Provide the (X, Y) coordinate of the cell's center where the given text is located.  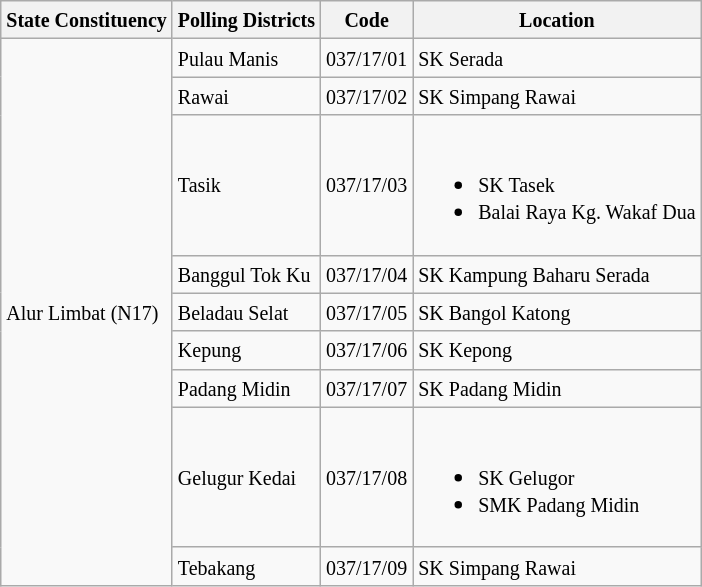
037/17/07 (367, 388)
Tasik (246, 185)
SK TasekBalai Raya Kg. Wakaf Dua (557, 185)
037/17/06 (367, 350)
037/17/02 (367, 96)
SK GelugorSMK Padang Midin (557, 477)
037/17/09 (367, 566)
Tebakang (246, 566)
Alur Limbat (N17) (87, 312)
Padang Midin (246, 388)
037/17/04 (367, 274)
037/17/01 (367, 58)
SK Kepong (557, 350)
SK Padang Midin (557, 388)
SK Kampung Baharu Serada (557, 274)
Beladau Selat (246, 312)
037/17/08 (367, 477)
Code (367, 20)
Kepung (246, 350)
SK Bangol Katong (557, 312)
037/17/05 (367, 312)
Location (557, 20)
Rawai (246, 96)
037/17/03 (367, 185)
SK Serada (557, 58)
Pulau Manis (246, 58)
Gelugur Kedai (246, 477)
Banggul Tok Ku (246, 274)
State Constituency (87, 20)
Polling Districts (246, 20)
